Provide the [x, y] coordinate of the cell's center where the given text is located.  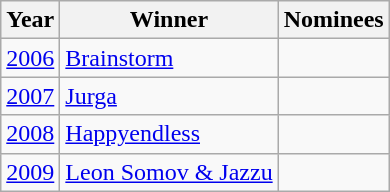
2007 [30, 96]
Jurga [169, 96]
2006 [30, 58]
Winner [169, 20]
Brainstorm [169, 58]
Happyendless [169, 134]
2009 [30, 172]
Year [30, 20]
Leon Somov & Jazzu [169, 172]
2008 [30, 134]
Nominees [334, 20]
